Locate the cell with the specified text and output its [x, y] center coordinate. 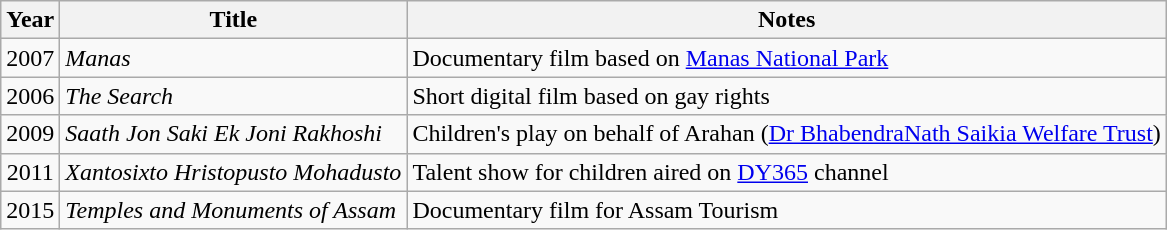
2009 [30, 134]
2015 [30, 210]
Children's play on behalf of Arahan (Dr BhabendraNath Saikia Welfare Trust) [786, 134]
Talent show for children aired on DY365 channel [786, 172]
Notes [786, 20]
Documentary film based on Manas National Park [786, 58]
Temples and Monuments of Assam [234, 210]
Year [30, 20]
2007 [30, 58]
2011 [30, 172]
The Search [234, 96]
Title [234, 20]
2006 [30, 96]
Xantosixto Hristopusto Mohadusto [234, 172]
Manas [234, 58]
Saath Jon Saki Ek Joni Rakhoshi [234, 134]
Short digital film based on gay rights [786, 96]
Documentary film for Assam Tourism [786, 210]
